Find where the given text appears and provide that cell's center as (x, y) coordinate. 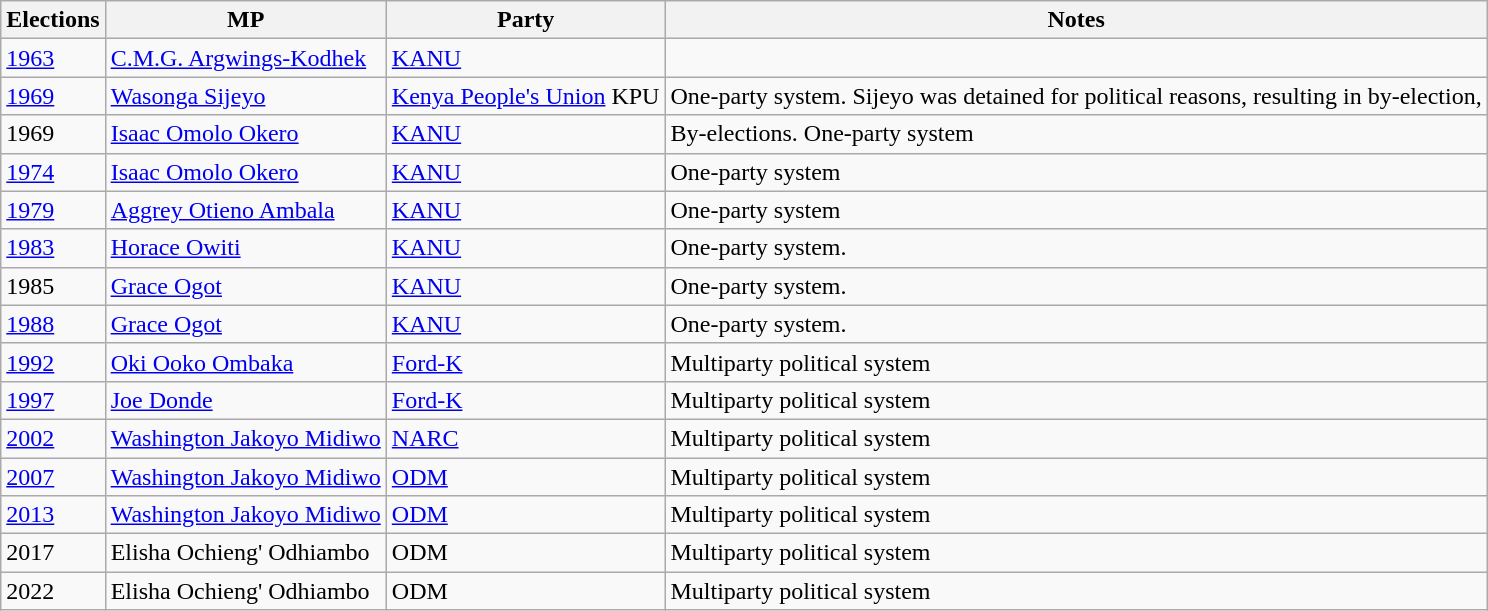
2022 (53, 591)
Kenya People's Union KPU (526, 96)
1983 (53, 248)
1979 (53, 210)
C.M.G. Argwings-Kodhek (246, 58)
1974 (53, 172)
NARC (526, 438)
2002 (53, 438)
Party (526, 20)
Elections (53, 20)
Notes (1076, 20)
One-party system. Sijeyo was detained for political reasons, resulting in by-election, (1076, 96)
1997 (53, 400)
2013 (53, 515)
1985 (53, 286)
1988 (53, 324)
Wasonga Sijeyo (246, 96)
By-elections. One-party system (1076, 134)
Horace Owiti (246, 248)
Joe Donde (246, 400)
2017 (53, 553)
Oki Ooko Ombaka (246, 362)
2007 (53, 477)
MP (246, 20)
Aggrey Otieno Ambala (246, 210)
1963 (53, 58)
1992 (53, 362)
